From the cell containing the given text, extract its center point as [X, Y] coordinate. 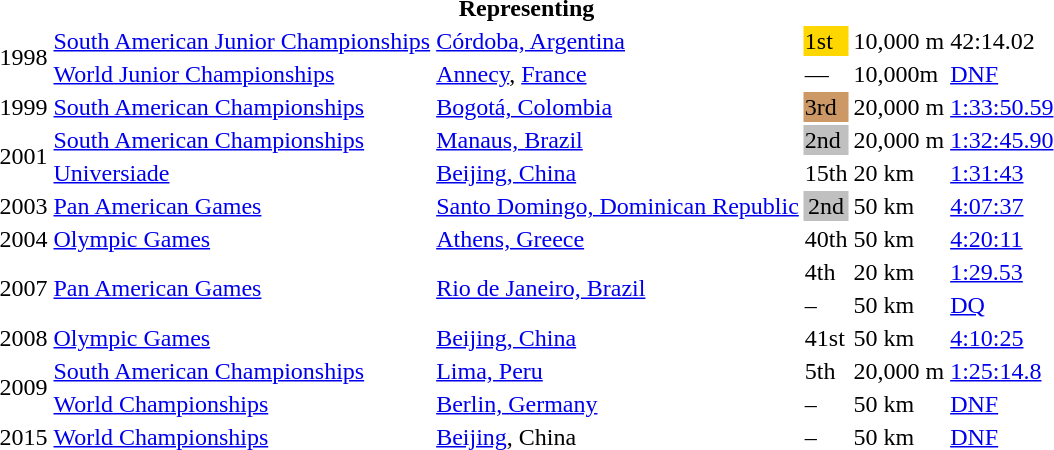
Córdoba, Argentina [618, 41]
Manaus, Brazil [618, 140]
Annecy, France [618, 74]
Athens, Greece [618, 239]
10,000m [899, 74]
40th [826, 239]
4th [826, 272]
5th [826, 371]
Berlin, Germany [618, 404]
Lima, Peru [618, 371]
15th [826, 173]
3rd [826, 107]
World Championships [242, 404]
— [826, 74]
1st [826, 41]
Bogotá, Colombia [618, 107]
Rio de Janeiro, Brazil [618, 288]
10,000 m [899, 41]
South American Junior Championships [242, 41]
41st [826, 338]
World Junior Championships [242, 74]
Universiade [242, 173]
Santo Domingo, Dominican Republic [618, 206]
